For the text-containing cell, return its midpoint in (x, y) coordinate format. 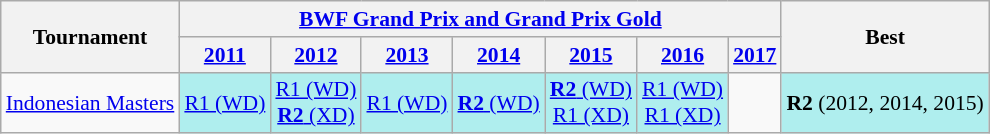
Best (884, 36)
R1 (WD)R2 (XD) (316, 102)
R2 (WD) R1 (XD) (591, 102)
2011 (224, 55)
2016 (682, 55)
R2 (WD) (499, 102)
2015 (591, 55)
2017 (754, 55)
2014 (499, 55)
R1 (WD) R1 (XD) (682, 102)
2012 (316, 55)
R2 (2012, 2014, 2015) (884, 102)
Tournament (90, 36)
Indonesian Masters (90, 102)
BWF Grand Prix and Grand Prix Gold (480, 19)
2013 (406, 55)
